Capture the cell that displays the provided text and extract its [X, Y] central coordinate. 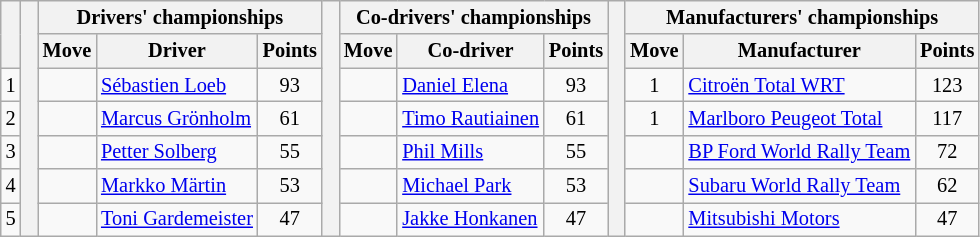
Jakke Honkanen [470, 219]
Toni Gardemeister [177, 219]
Timo Rautiainen [470, 118]
5 [11, 219]
BP Ford World Rally Team [799, 152]
Co-drivers' championships [474, 17]
Manufacturers' championships [802, 17]
123 [947, 85]
Co-driver [470, 51]
Markko Märtin [177, 186]
4 [11, 186]
Marcus Grönholm [177, 118]
Daniel Elena [470, 85]
117 [947, 118]
Drivers' championships [180, 17]
Driver [177, 51]
2 [11, 118]
3 [11, 152]
Petter Solberg [177, 152]
Sébastien Loeb [177, 85]
62 [947, 186]
Manufacturer [799, 51]
Marlboro Peugeot Total [799, 118]
72 [947, 152]
Phil Mills [470, 152]
Michael Park [470, 186]
Mitsubishi Motors [799, 219]
Citroën Total WRT [799, 85]
Subaru World Rally Team [799, 186]
